From the cell containing the given text, extract its center point as (x, y) coordinate. 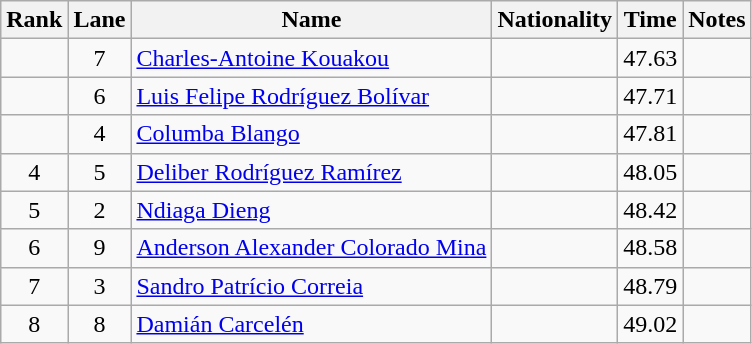
Ndiaga Dieng (312, 210)
48.05 (650, 172)
47.63 (650, 58)
Time (650, 20)
47.81 (650, 134)
3 (100, 286)
9 (100, 248)
Name (312, 20)
49.02 (650, 324)
Charles-Antoine Kouakou (312, 58)
Nationality (555, 20)
Rank (34, 20)
Deliber Rodríguez Ramírez (312, 172)
Damián Carcelén (312, 324)
48.58 (650, 248)
Columba Blango (312, 134)
2 (100, 210)
Luis Felipe Rodríguez Bolívar (312, 96)
Anderson Alexander Colorado Mina (312, 248)
48.79 (650, 286)
Sandro Patrício Correia (312, 286)
Lane (100, 20)
Notes (717, 20)
48.42 (650, 210)
47.71 (650, 96)
